Provide the (x, y) coordinate of the cell's center where the given text is located.  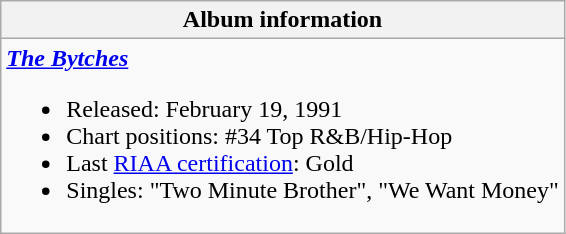
The BytchesReleased: February 19, 1991Chart positions: #34 Top R&B/Hip-HopLast RIAA certification: GoldSingles: "Two Minute Brother", "We Want Money" (283, 136)
Album information (283, 20)
